Find where the given text appears and provide that cell's center as [x, y] coordinate. 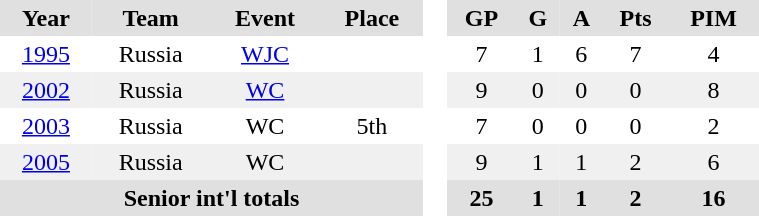
Senior int'l totals [212, 198]
25 [481, 198]
Year [46, 18]
2003 [46, 126]
2002 [46, 90]
G [538, 18]
Place [372, 18]
A [581, 18]
8 [714, 90]
2005 [46, 162]
PIM [714, 18]
GP [481, 18]
WJC [264, 54]
Pts [636, 18]
Team [151, 18]
4 [714, 54]
1995 [46, 54]
16 [714, 198]
5th [372, 126]
Event [264, 18]
